Return the (X, Y) coordinate for the center point of the cell that contains the specified text.  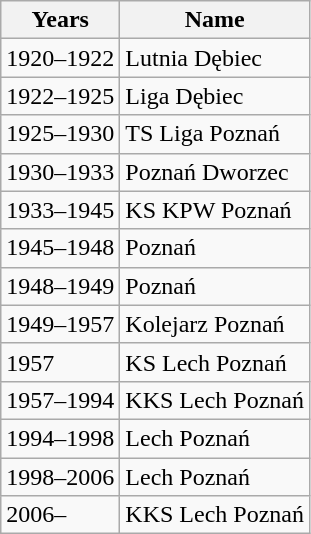
1930–1933 (60, 172)
1957 (60, 362)
1998–2006 (60, 477)
1949–1957 (60, 324)
2006– (60, 515)
Liga Dębiec (215, 96)
1957–1994 (60, 400)
1933–1945 (60, 210)
1948–1949 (60, 286)
KS Lech Poznań (215, 362)
1994–1998 (60, 438)
1922–1925 (60, 96)
1920–1922 (60, 58)
1925–1930 (60, 134)
Years (60, 20)
KS KPW Poznań (215, 210)
Name (215, 20)
Lutnia Dębiec (215, 58)
Kolejarz Poznań (215, 324)
TS Liga Poznań (215, 134)
Poznań Dworzec (215, 172)
1945–1948 (60, 248)
